Determine the (x, y) coordinate at the center of the cell enclosing the given text.  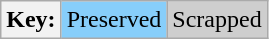
Key: (31, 20)
Preserved (114, 20)
Scrapped (217, 20)
